Return the [x, y] coordinate for the center point of the cell that contains the specified text.  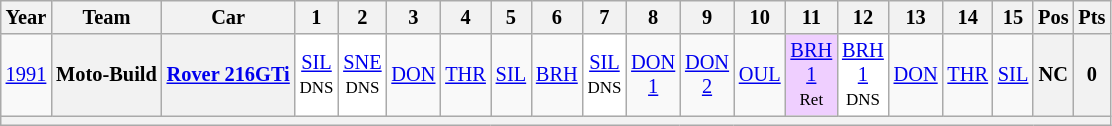
8 [653, 17]
1991 [26, 75]
BRH1DNS [863, 75]
14 [968, 17]
OUL [760, 75]
13 [916, 17]
7 [605, 17]
BRH [557, 75]
BRH1Ret [812, 75]
5 [511, 17]
11 [812, 17]
Rover 216GTi [228, 75]
NC [1053, 75]
3 [413, 17]
10 [760, 17]
Team [106, 17]
12 [863, 17]
Car [228, 17]
DON2 [707, 75]
1 [317, 17]
6 [557, 17]
9 [707, 17]
2 [362, 17]
SNEDNS [362, 75]
Year [26, 17]
4 [465, 17]
0 [1092, 75]
15 [1013, 17]
Moto-Build [106, 75]
Pos [1053, 17]
DON1 [653, 75]
Pts [1092, 17]
